Return the [X, Y] coordinate for the center point of the cell that contains the specified text.  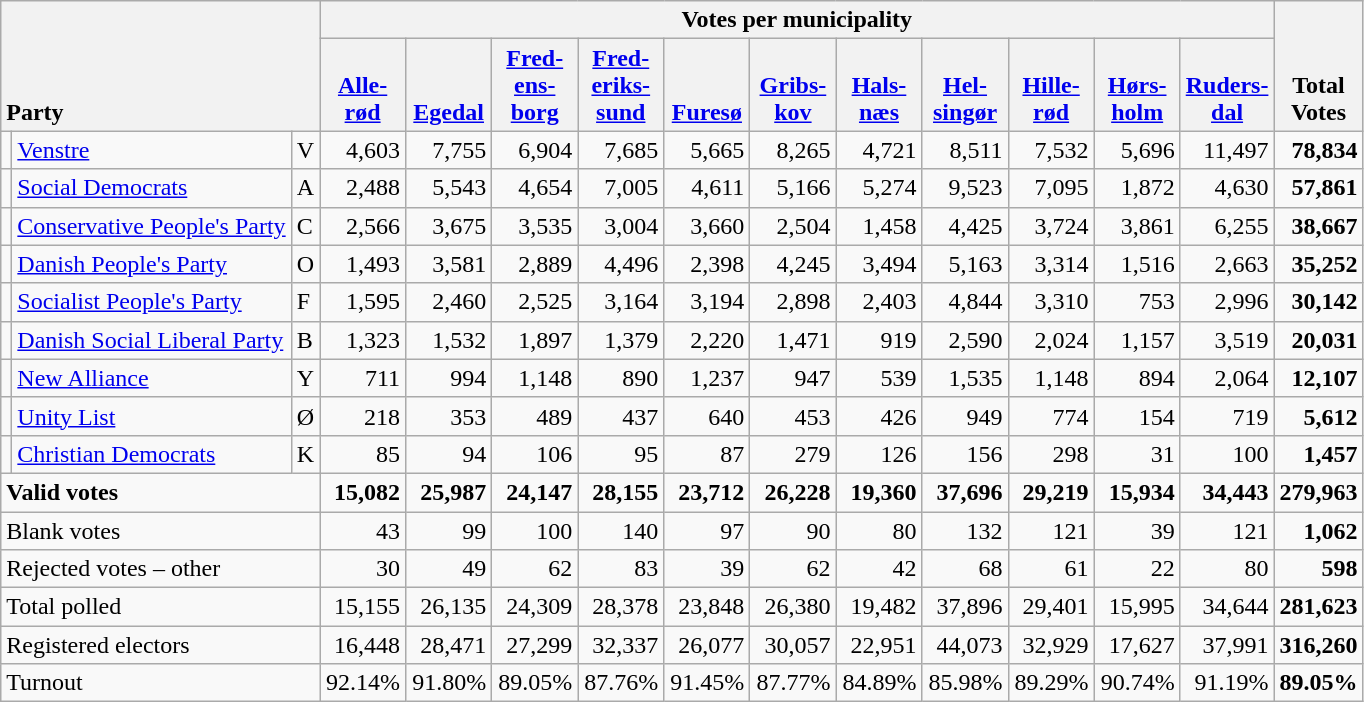
4,603 [363, 150]
919 [879, 340]
91.45% [707, 683]
29,219 [1051, 492]
1,062 [1318, 531]
84.89% [879, 683]
489 [535, 416]
Total polled [160, 607]
2,064 [1227, 378]
91.80% [449, 683]
O [305, 264]
91.19% [1227, 683]
89.29% [1051, 683]
28,378 [621, 607]
Ruders- dal [1227, 85]
1,595 [363, 302]
Hals- næs [879, 85]
95 [621, 454]
132 [965, 531]
87.76% [621, 683]
30 [363, 569]
17,627 [1137, 645]
Danish Social Liberal Party [152, 340]
2,398 [707, 264]
28,471 [449, 645]
1,379 [621, 340]
3,519 [1227, 340]
90.74% [1137, 683]
A [305, 188]
774 [1051, 416]
3,164 [621, 302]
Valid votes [160, 492]
7,532 [1051, 150]
5,274 [879, 188]
68 [965, 569]
24,309 [535, 607]
3,194 [707, 302]
Registered electors [160, 645]
1,323 [363, 340]
3,861 [1137, 226]
20,031 [1318, 340]
7,755 [449, 150]
Danish People's Party [152, 264]
Venstre [152, 150]
156 [965, 454]
85 [363, 454]
2,460 [449, 302]
90 [793, 531]
16,448 [363, 645]
994 [449, 378]
5,163 [965, 264]
281,623 [1318, 607]
1,237 [707, 378]
29,401 [1051, 607]
11,497 [1227, 150]
Hørs- holm [1137, 85]
22,951 [879, 645]
32,929 [1051, 645]
97 [707, 531]
37,991 [1227, 645]
1,872 [1137, 188]
C [305, 226]
640 [707, 416]
F [305, 302]
5,543 [449, 188]
719 [1227, 416]
78,834 [1318, 150]
37,696 [965, 492]
43 [363, 531]
44,073 [965, 645]
2,488 [363, 188]
106 [535, 454]
Turnout [160, 683]
87 [707, 454]
Hel- singør [965, 85]
3,724 [1051, 226]
1,897 [535, 340]
279 [793, 454]
949 [965, 416]
Socialist People's Party [152, 302]
61 [1051, 569]
711 [363, 378]
30,142 [1318, 302]
26,077 [707, 645]
K [305, 454]
1,458 [879, 226]
2,525 [535, 302]
15,995 [1137, 607]
2,566 [363, 226]
3,675 [449, 226]
Gribs- kov [793, 85]
1,532 [449, 340]
23,712 [707, 492]
57,861 [1318, 188]
598 [1318, 569]
4,654 [535, 188]
23,848 [707, 607]
V [305, 150]
49 [449, 569]
3,310 [1051, 302]
894 [1137, 378]
2,663 [1227, 264]
34,644 [1227, 607]
Rejected votes – other [160, 569]
Blank votes [160, 531]
126 [879, 454]
7,095 [1051, 188]
38,667 [1318, 226]
Party [160, 66]
2,996 [1227, 302]
Christian Democrats [152, 454]
4,630 [1227, 188]
Votes per municipality [797, 20]
4,721 [879, 150]
426 [879, 416]
3,581 [449, 264]
298 [1051, 454]
4,611 [707, 188]
5,665 [707, 150]
Fred- eriks- sund [621, 85]
3,535 [535, 226]
Alle- rød [363, 85]
6,255 [1227, 226]
27,299 [535, 645]
753 [1137, 302]
3,314 [1051, 264]
3,494 [879, 264]
32,337 [621, 645]
2,504 [793, 226]
35,252 [1318, 264]
B [305, 340]
15,934 [1137, 492]
4,245 [793, 264]
1,516 [1137, 264]
353 [449, 416]
9,523 [965, 188]
42 [879, 569]
Conservative People's Party [152, 226]
218 [363, 416]
Hille- rød [1051, 85]
Furesø [707, 85]
94 [449, 454]
85.98% [965, 683]
8,511 [965, 150]
2,024 [1051, 340]
92.14% [363, 683]
3,660 [707, 226]
5,696 [1137, 150]
7,685 [621, 150]
22 [1137, 569]
12,107 [1318, 378]
New Alliance [152, 378]
Social Democrats [152, 188]
4,496 [621, 264]
25,987 [449, 492]
2,898 [793, 302]
316,260 [1318, 645]
2,220 [707, 340]
Egedal [449, 85]
947 [793, 378]
3,004 [621, 226]
83 [621, 569]
1,471 [793, 340]
Total Votes [1318, 66]
87.77% [793, 683]
34,443 [1227, 492]
15,155 [363, 607]
1,493 [363, 264]
Fred- ens- borg [535, 85]
2,889 [535, 264]
4,425 [965, 226]
15,082 [363, 492]
890 [621, 378]
Ø [305, 416]
140 [621, 531]
24,147 [535, 492]
30,057 [793, 645]
6,904 [535, 150]
1,157 [1137, 340]
26,135 [449, 607]
99 [449, 531]
5,166 [793, 188]
8,265 [793, 150]
279,963 [1318, 492]
1,535 [965, 378]
26,228 [793, 492]
2,403 [879, 302]
4,844 [965, 302]
154 [1137, 416]
28,155 [621, 492]
37,896 [965, 607]
Y [305, 378]
437 [621, 416]
7,005 [621, 188]
539 [879, 378]
Unity List [152, 416]
19,360 [879, 492]
5,612 [1318, 416]
19,482 [879, 607]
26,380 [793, 607]
453 [793, 416]
1,457 [1318, 454]
31 [1137, 454]
2,590 [965, 340]
